Provide the [x, y] coordinate of the cell's center where the given text is located.  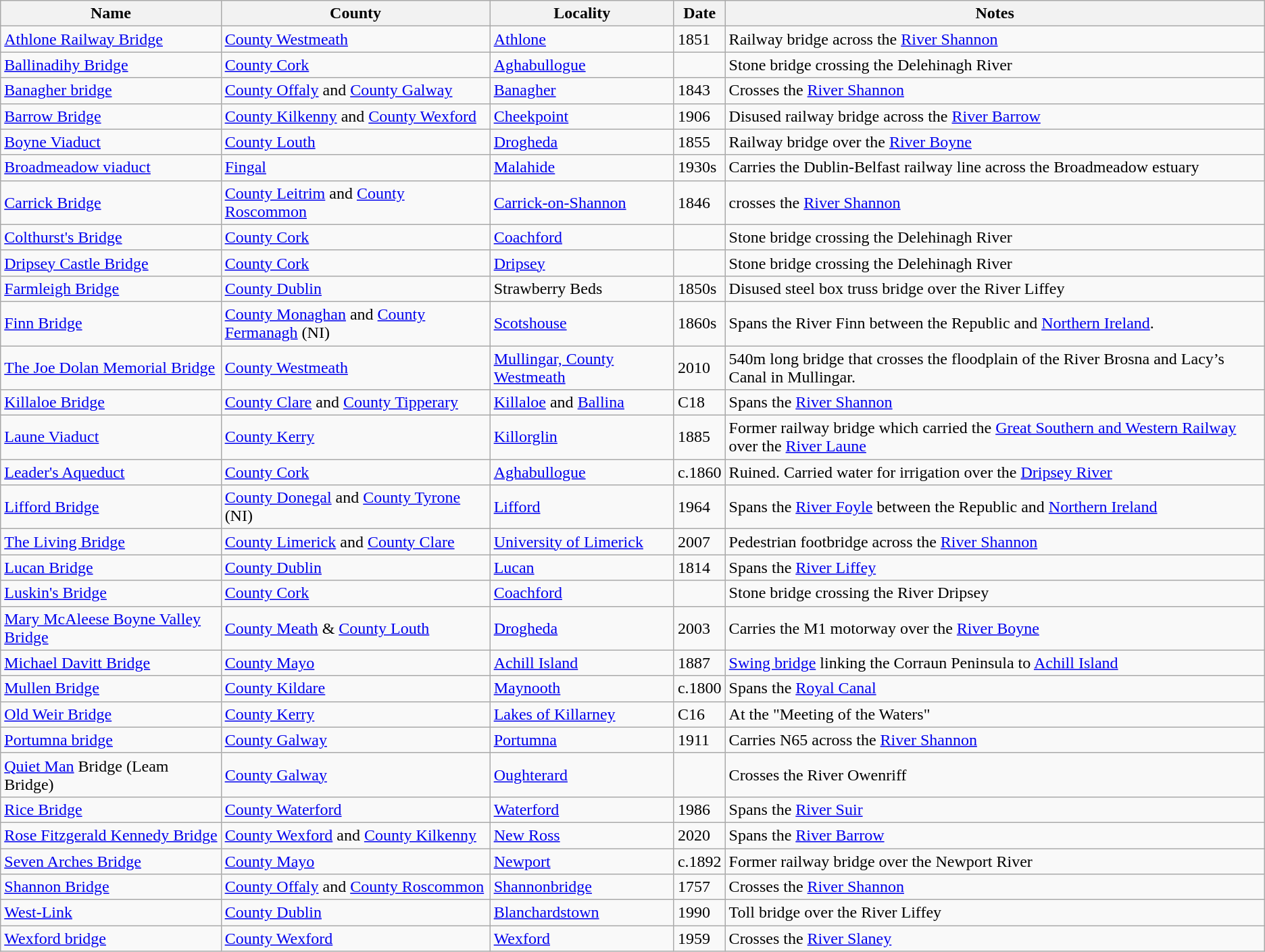
Railway bridge over the River Boyne [995, 142]
1964 [699, 507]
County Wexford [355, 938]
540m long bridge that crosses the floodplain of the River Brosna and Lacy’s Canal in Mullingar. [995, 368]
At the "Meeting of the Waters" [995, 714]
Carries N65 across the River Shannon [995, 740]
1843 [699, 91]
Old Weir Bridge [111, 714]
1990 [699, 913]
c.1860 [699, 472]
Spans the River Finn between the Republic and Northern Ireland. [995, 323]
c.1800 [699, 688]
Ruined. Carried water for irrigation over the Dripsey River [995, 472]
Name [111, 14]
C18 [699, 403]
New Ross [582, 835]
Shannon Bridge [111, 887]
Carrick-on-Shannon [582, 203]
Strawberry Beds [582, 289]
County Kildare [355, 688]
Mullingar, County Westmeath [582, 368]
Luskin's Bridge [111, 593]
Portumna [582, 740]
Carrick Bridge [111, 203]
Lifford [582, 507]
Crosses the River Owenriff [995, 774]
1757 [699, 887]
Killaloe Bridge [111, 403]
Former railway bridge over the Newport River [995, 861]
Scotshouse [582, 323]
Toll bridge over the River Liffey [995, 913]
1855 [699, 142]
Leader's Aqueduct [111, 472]
C16 [699, 714]
1850s [699, 289]
County Wexford and County Kilkenny [355, 835]
Cheekpoint [582, 116]
Swing bridge linking the Corraun Peninsula to Achill Island [995, 663]
County Monaghan and County Fermanagh (NI) [355, 323]
Killaloe and Ballina [582, 403]
Spans the River Liffey [995, 568]
Maynooth [582, 688]
Newport [582, 861]
1986 [699, 809]
Shannonbridge [582, 887]
County Louth [355, 142]
Former railway bridge which carried the Great Southern and Western Railway over the River Laune [995, 438]
Lucan Bridge [111, 568]
Disused railway bridge across the River Barrow [995, 116]
2003 [699, 628]
West-Link [111, 913]
County Waterford [355, 809]
Athlone Railway Bridge [111, 39]
County [355, 14]
Spans the River Barrow [995, 835]
The Joe Dolan Memorial Bridge [111, 368]
Quiet Man Bridge (Leam Bridge) [111, 774]
Banagher [582, 91]
Athlone [582, 39]
County Offaly and County Roscommon [355, 887]
1860s [699, 323]
2007 [699, 542]
Farmleigh Bridge [111, 289]
2010 [699, 368]
Lakes of Killarney [582, 714]
1887 [699, 663]
Locality [582, 14]
Railway bridge across the River Shannon [995, 39]
Mary McAleese Boyne Valley Bridge [111, 628]
Fingal [355, 168]
Malahide [582, 168]
Disused steel box truss bridge over the River Liffey [995, 289]
Spans the River Shannon [995, 403]
1959 [699, 938]
Lucan [582, 568]
Carries the Dublin-Belfast railway line across the Broadmeadow estuary [995, 168]
County Kilkenny and County Wexford [355, 116]
Michael Davitt Bridge [111, 663]
Banagher bridge [111, 91]
County Clare and County Tipperary [355, 403]
Killorglin [582, 438]
County Offaly and County Galway [355, 91]
Spans the Royal Canal [995, 688]
County Leitrim and County Roscommon [355, 203]
Seven Arches Bridge [111, 861]
Mullen Bridge [111, 688]
Boyne Viaduct [111, 142]
Rose Fitzgerald Kennedy Bridge [111, 835]
Laune Viaduct [111, 438]
Dripsey Castle Bridge [111, 263]
Ballinadihy Bridge [111, 65]
1851 [699, 39]
Spans the River Foyle between the Republic and Northern Ireland [995, 507]
Rice Bridge [111, 809]
1906 [699, 116]
Stone bridge crossing the River Dripsey [995, 593]
Barrow Bridge [111, 116]
1814 [699, 568]
County Donegal and County Tyrone (NI) [355, 507]
2020 [699, 835]
University of Limerick [582, 542]
Spans the River Suir [995, 809]
Crosses the River Slaney [995, 938]
Date [699, 14]
Oughterard [582, 774]
Finn Bridge [111, 323]
c.1892 [699, 861]
Notes [995, 14]
Lifford Bridge [111, 507]
1846 [699, 203]
Wexford [582, 938]
Waterford [582, 809]
Broadmeadow viaduct [111, 168]
crosses the River Shannon [995, 203]
Carries the M1 motorway over the River Boyne [995, 628]
Blanchardstown [582, 913]
County Limerick and County Clare [355, 542]
Wexford bridge [111, 938]
Pedestrian footbridge across the River Shannon [995, 542]
1911 [699, 740]
1885 [699, 438]
County Meath & County Louth [355, 628]
The Living Bridge [111, 542]
1930s [699, 168]
Achill Island [582, 663]
Dripsey [582, 263]
Colthurst's Bridge [111, 237]
Portumna bridge [111, 740]
